Return [X, Y] of the center of cell containing provided text 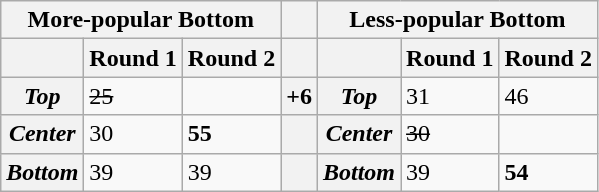
More-popular Bottom [141, 20]
31 [450, 96]
+6 [300, 96]
25 [133, 96]
46 [548, 96]
54 [548, 172]
55 [231, 134]
Less-popular Bottom [457, 20]
